Capture the cell that displays the provided text and extract its (x, y) central coordinate. 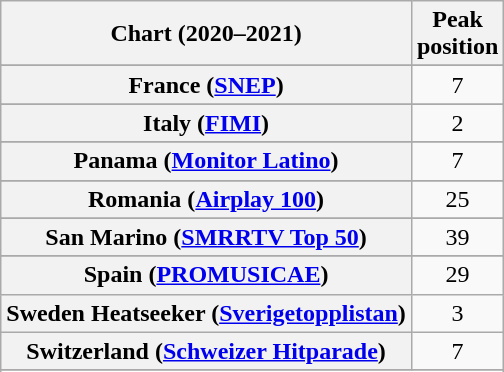
France (SNEP) (206, 85)
29 (457, 275)
Switzerland (Schweizer Hitparade) (206, 351)
Spain (PROMUSICAE) (206, 275)
3 (457, 313)
Peakposition (457, 34)
2 (457, 123)
Chart (2020–2021) (206, 34)
39 (457, 237)
Italy (FIMI) (206, 123)
Sweden Heatseeker (Sverigetopplistan) (206, 313)
25 (457, 199)
Romania (Airplay 100) (206, 199)
Panama (Monitor Latino) (206, 161)
San Marino (SMRRTV Top 50) (206, 237)
